Locate the cell with the specified text and output its [x, y] center coordinate. 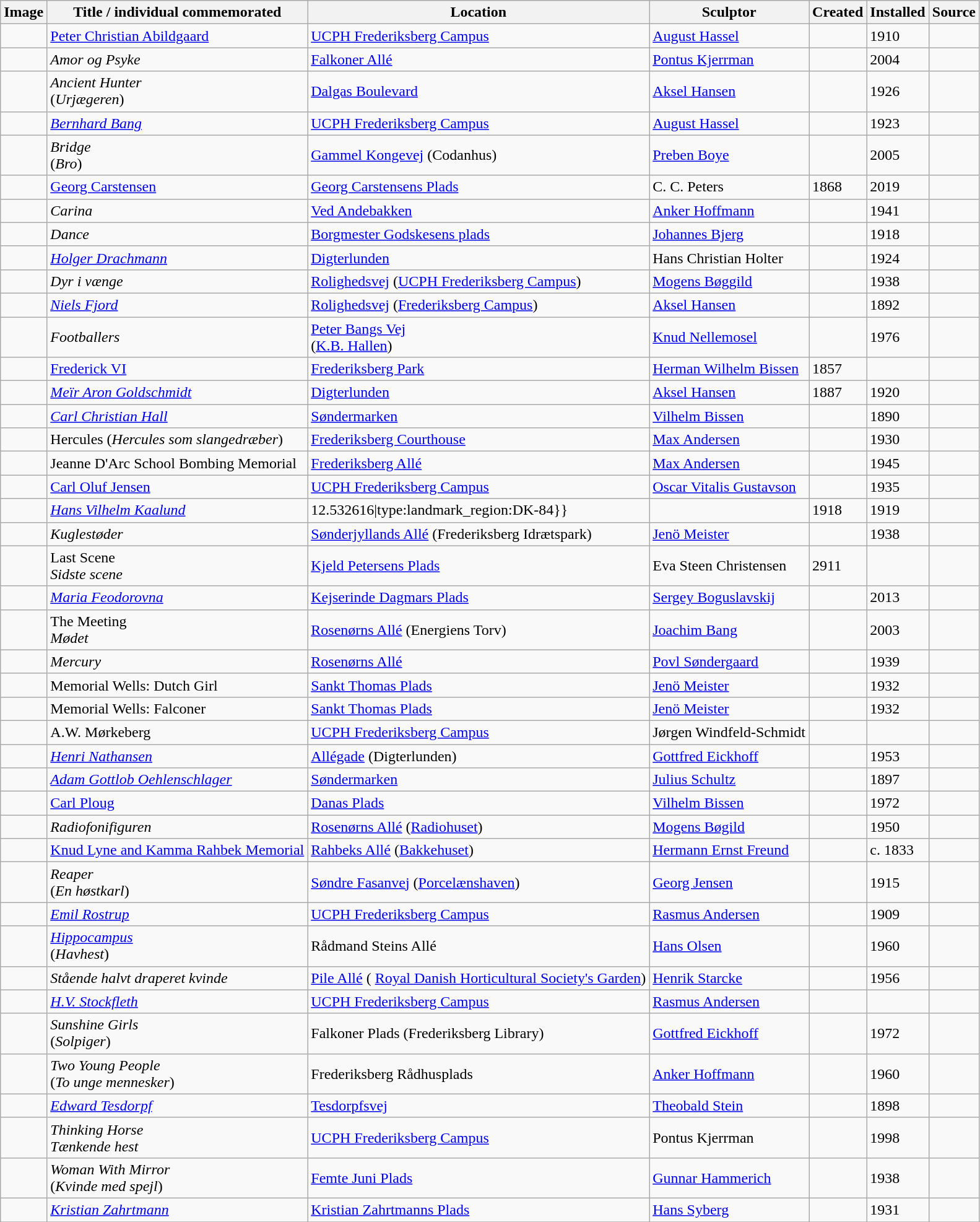
2911 [838, 566]
Gunnar Hammerich [729, 1178]
Gammel Kongevej (Codanhus) [479, 155]
Jørgen Windfeld-Schmidt [729, 732]
2013 [898, 598]
1941 [898, 211]
1998 [898, 1137]
Povl Søndergaard [729, 661]
Dance [177, 234]
Joachim Bang [729, 629]
Georg Jensen [729, 882]
Henri Nathansen [177, 756]
Kuglestøder [177, 534]
2019 [898, 187]
1892 [898, 305]
Frederiksberg Allé [479, 463]
1898 [898, 1106]
Radiofonifiguren [177, 827]
The MeetingMødet [177, 629]
Last SceneSidste scene [177, 566]
Frederiksberg Park [479, 369]
Julius Schultz [729, 780]
Peter Christian Abildgaard [177, 36]
1887 [838, 393]
Bridge (Bro) [177, 155]
Sønderjyllands Allé (Frederiksberg Idrætspark) [479, 534]
2004 [898, 59]
Knud Nellemosel [729, 337]
Niels Fjord [177, 305]
1919 [898, 510]
1931 [898, 1210]
Theobald Stein [729, 1106]
Carl Christian Hall [177, 416]
Carina [177, 211]
Kristian Zahrtmann [177, 1210]
Rosenørns Allé (Radiohuset) [479, 827]
Memorial Wells: Dutch Girl [177, 685]
1926 [898, 92]
Carl Ploug [177, 803]
1930 [898, 440]
Amor og Psyke [177, 59]
Johannes Bjerg [729, 234]
Georg Carstensen [177, 187]
Woman With Mirror (Kvinde med spejl) [177, 1178]
Hercules (Hercules som slangedræber) [177, 440]
Kejserinde Dagmars Plads [479, 598]
Hippocampus (Havhest) [177, 946]
Rolighedsvej (Frederiksberg Campus) [479, 305]
Thinking Horse Tænkende hest [177, 1137]
Adam Gottlob Oehlenschlager [177, 780]
Rådmand Steins Allé [479, 946]
Hans Syberg [729, 1210]
Tesdorpfsvej [479, 1106]
Henrik Starcke [729, 978]
Maria Feodorovna [177, 598]
Mogens Bøgild [729, 827]
H.V. Stockfleth [177, 1002]
1920 [898, 393]
Dalgas Boulevard [479, 92]
Ved Andebakken [479, 211]
Borgmester Godskesens plads [479, 234]
Memorial Wells: Falconer [177, 709]
1909 [898, 914]
1897 [898, 780]
2005 [898, 155]
Georg Carstensens Plads [479, 187]
Rosenørns Allé [479, 661]
1953 [898, 756]
Ancient Hunter (Urjægeren) [177, 92]
Femte Juni Plads [479, 1178]
Installed [898, 12]
1890 [898, 416]
1923 [898, 123]
Edward Tesdorpf [177, 1106]
Carl Oluf Jensen [177, 487]
Rolighedsvej (UCPH Frederiksberg Campus) [479, 281]
1976 [898, 337]
Hans Christian Holter [729, 258]
Meïr Aron Goldschmidt [177, 393]
Location [479, 12]
Oscar Vitalis Gustavson [729, 487]
Reaper (En høstkarl) [177, 882]
Herman Wilhelm Bissen [729, 369]
Eva Steen Christensen [729, 566]
Kristian Zahrtmanns Plads [479, 1210]
Mogens Bøggild [729, 281]
Kjeld Petersens Plads [479, 566]
Frederiksberg Courthouse [479, 440]
Søndre Fasanvej (Porcelænshaven) [479, 882]
1857 [838, 369]
Footballers [177, 337]
1956 [898, 978]
Preben Boye [729, 155]
12.532616|type:landmark_region:DK-84}} [479, 510]
Sergey Boguslavskij [729, 598]
Dyr i vænge [177, 281]
Emil Rostrup [177, 914]
1868 [838, 187]
A.W. Mørkeberg [177, 732]
Rahbeks Allé (Bakkehuset) [479, 850]
Holger Drachmann [177, 258]
1945 [898, 463]
Falkoner Plads (Frederiksberg Library) [479, 1033]
Rosenørns Allé (Energiens Torv) [479, 629]
Falkoner Allé [479, 59]
Frederiksberg Rådhusplads [479, 1074]
Stående halvt draperet kvinde [177, 978]
Allégade (Digterlunden) [479, 756]
Frederick VI [177, 369]
Two Young People (To unge mennesker) [177, 1074]
Jeanne D'Arc School Bombing Memorial [177, 463]
2003 [898, 629]
Knud Lyne and Kamma Rahbek Memorial [177, 850]
Bernhard Bang [177, 123]
1935 [898, 487]
Peter Bangs Vej (K.B. Hallen) [479, 337]
Hermann Ernst Freund [729, 850]
Hans Olsen [729, 946]
Title / individual commemorated [177, 12]
Pile Allé ( Royal Danish Horticultural Society's Garden) [479, 978]
1939 [898, 661]
1910 [898, 36]
1950 [898, 827]
C. C. Peters [729, 187]
Mercury [177, 661]
Sculptor [729, 12]
c. 1833 [898, 850]
1915 [898, 882]
Sunshine Girls (Solpiger) [177, 1033]
Hans Vilhelm Kaalund [177, 510]
Created [838, 12]
Image [24, 12]
Source [953, 12]
Danas Plads [479, 803]
1924 [898, 258]
